Identify which cell holds the provided text, then report its (X, Y) central coordinate. 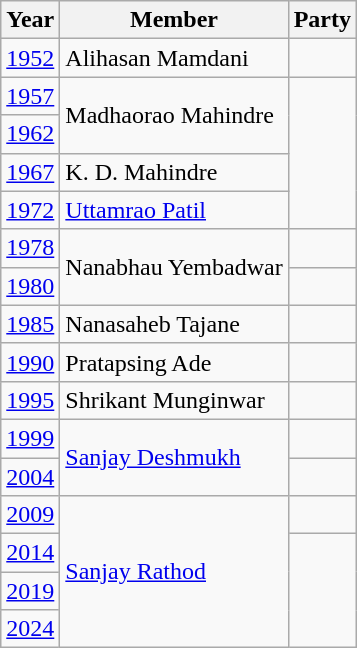
1972 (30, 210)
Member (174, 20)
Pratapsing Ade (174, 362)
Alihasan Mamdani (174, 58)
1995 (30, 400)
Nanabhau Yembadwar (174, 267)
Uttamrao Patil (174, 210)
2009 (30, 515)
1985 (30, 324)
Nanasaheb Tajane (174, 324)
Shrikant Munginwar (174, 400)
1999 (30, 438)
Sanjay Deshmukh (174, 457)
Year (30, 20)
Sanjay Rathod (174, 572)
2014 (30, 553)
1952 (30, 58)
1962 (30, 134)
1990 (30, 362)
1967 (30, 172)
1978 (30, 248)
1957 (30, 96)
2004 (30, 477)
2019 (30, 591)
2024 (30, 629)
1980 (30, 286)
Party (322, 20)
Madhaorao Mahindre (174, 115)
K. D. Mahindre (174, 172)
